Scan for the cell matching the given text and deliver its [x, y] coordinate at center. 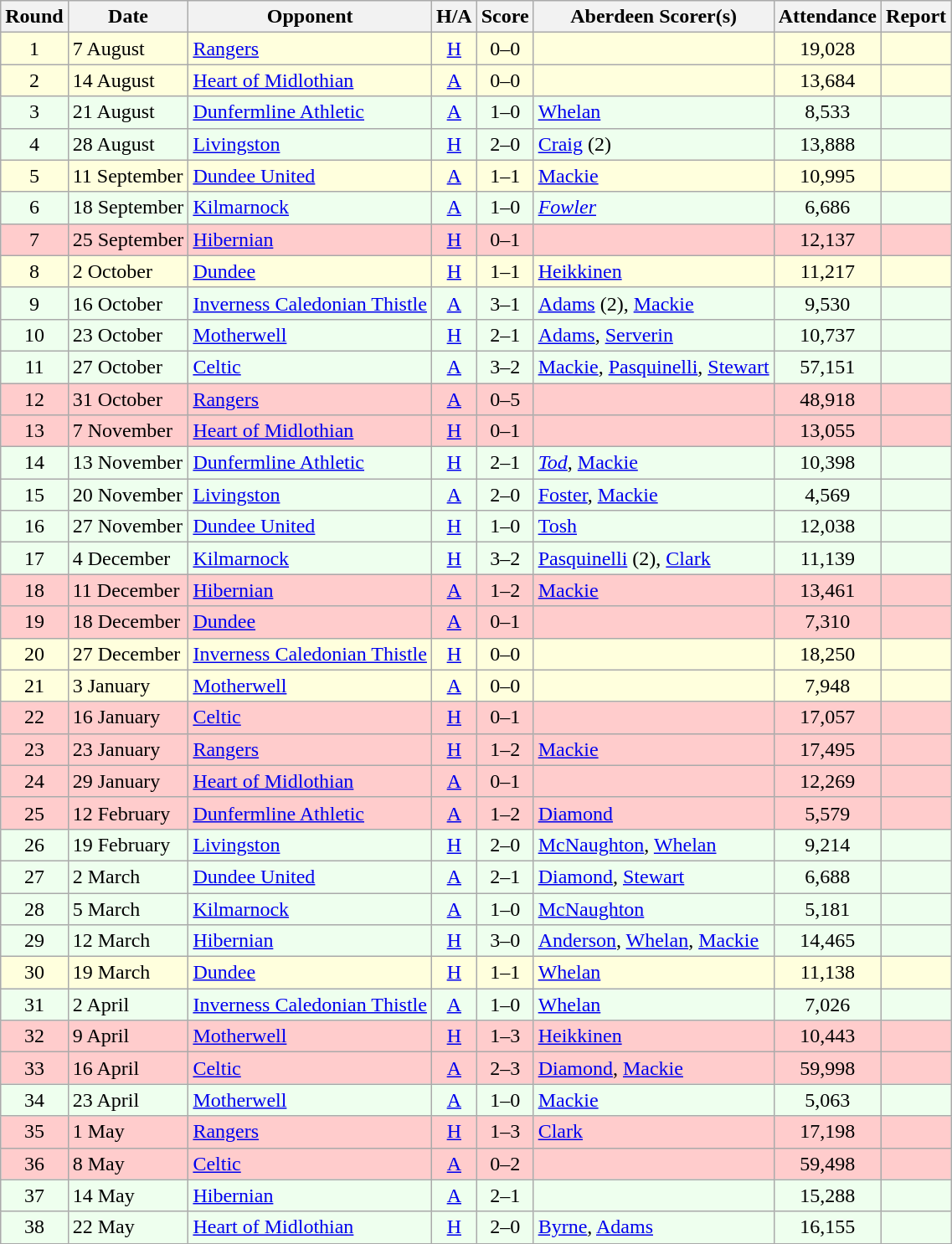
2 April [128, 1005]
7 November [128, 431]
31 [34, 1005]
Attendance [827, 17]
18 September [128, 208]
59,998 [827, 1068]
5 March [128, 908]
12 February [128, 813]
28 [34, 908]
6 [34, 208]
5,063 [827, 1100]
10,398 [827, 463]
Date [128, 17]
McNaughton [653, 908]
7 August [128, 49]
Adams, Serverin [653, 335]
13,055 [827, 431]
7,310 [827, 622]
23 April [128, 1100]
20 [34, 654]
1 [34, 49]
19,028 [827, 49]
31 October [128, 399]
27 November [128, 527]
13,684 [827, 80]
6,686 [827, 208]
Tosh [653, 527]
15,288 [827, 1195]
23 [34, 749]
7 [34, 239]
H/A [454, 17]
3 January [128, 686]
14 [34, 463]
5,181 [827, 908]
10,737 [827, 335]
4,569 [827, 495]
5,579 [827, 813]
36 [34, 1164]
14 August [128, 80]
8 May [128, 1164]
17,198 [827, 1132]
0–5 [505, 399]
13 [34, 431]
Anderson, Whelan, Mackie [653, 941]
10,995 [827, 176]
1 May [128, 1132]
3–0 [505, 941]
Clark [653, 1132]
27 December [128, 654]
12,269 [827, 781]
12,038 [827, 527]
20 November [128, 495]
59,498 [827, 1164]
3 [34, 112]
10 [34, 335]
16 [34, 527]
18 [34, 590]
29 January [128, 781]
23 January [128, 749]
Craig (2) [653, 144]
9,214 [827, 845]
21 [34, 686]
30 [34, 973]
Mackie, Pasquinelli, Stewart [653, 367]
2 March [128, 876]
12 [34, 399]
0–2 [505, 1164]
16 October [128, 303]
25 [34, 813]
34 [34, 1100]
Pasquinelli (2), Clark [653, 558]
16 January [128, 717]
33 [34, 1068]
27 October [128, 367]
10,443 [827, 1036]
25 September [128, 239]
32 [34, 1036]
11 [34, 367]
3–1 [505, 303]
18 December [128, 622]
Opponent [310, 17]
11 December [128, 590]
16,155 [827, 1227]
11,139 [827, 558]
8,533 [827, 112]
9 April [128, 1036]
2 October [128, 271]
12,137 [827, 239]
Aberdeen Scorer(s) [653, 17]
26 [34, 845]
35 [34, 1132]
Diamond, Stewart [653, 876]
13,461 [827, 590]
23 October [128, 335]
Tod, Mackie [653, 463]
13,888 [827, 144]
28 August [128, 144]
19 February [128, 845]
Diamond, Mackie [653, 1068]
21 August [128, 112]
38 [34, 1227]
5 [34, 176]
9,530 [827, 303]
12 March [128, 941]
14 May [128, 1195]
Report [916, 17]
17,495 [827, 749]
11,138 [827, 973]
48,918 [827, 399]
22 May [128, 1227]
15 [34, 495]
4 [34, 144]
Byrne, Adams [653, 1227]
4 December [128, 558]
2 [34, 80]
29 [34, 941]
17 [34, 558]
Foster, Mackie [653, 495]
37 [34, 1195]
9 [34, 303]
19 March [128, 973]
McNaughton, Whelan [653, 845]
27 [34, 876]
Round [34, 17]
11 September [128, 176]
13 November [128, 463]
19 [34, 622]
Diamond [653, 813]
16 April [128, 1068]
2–3 [505, 1068]
8 [34, 271]
57,151 [827, 367]
Score [505, 17]
Adams (2), Mackie [653, 303]
14,465 [827, 941]
6,688 [827, 876]
7,948 [827, 686]
18,250 [827, 654]
22 [34, 717]
24 [34, 781]
7,026 [827, 1005]
11,217 [827, 271]
17,057 [827, 717]
Fowler [653, 208]
